For the text-containing cell, return its midpoint in [x, y] coordinate format. 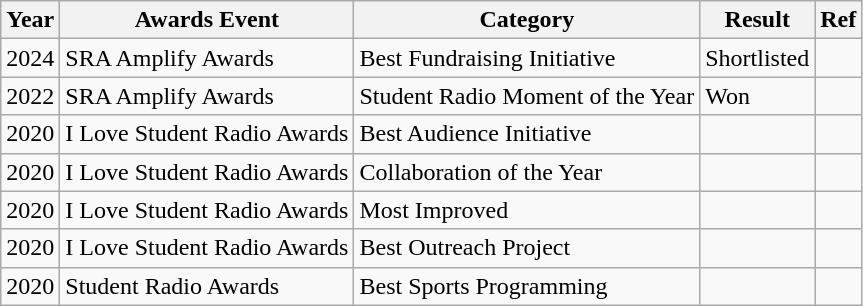
Category [527, 20]
Student Radio Moment of the Year [527, 96]
Result [758, 20]
Year [30, 20]
Awards Event [207, 20]
Ref [838, 20]
Best Fundraising Initiative [527, 58]
Most Improved [527, 210]
Student Radio Awards [207, 286]
Best Outreach Project [527, 248]
Best Sports Programming [527, 286]
2022 [30, 96]
2024 [30, 58]
Won [758, 96]
Shortlisted [758, 58]
Best Audience Initiative [527, 134]
Collaboration of the Year [527, 172]
